Locate the cell with the specified text and output its (x, y) center coordinate. 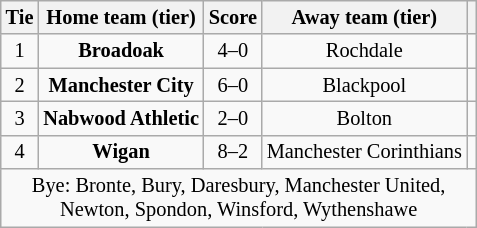
2 (20, 85)
8–2 (233, 152)
Home team (tier) (120, 17)
1 (20, 51)
4 (20, 152)
Wigan (120, 152)
Tie (20, 17)
Manchester Corinthians (364, 152)
Bolton (364, 118)
4–0 (233, 51)
Bye: Bronte, Bury, Daresbury, Manchester United,Newton, Spondon, Winsford, Wythenshawe (239, 198)
Nabwood Athletic (120, 118)
Manchester City (120, 85)
Score (233, 17)
Blackpool (364, 85)
2–0 (233, 118)
6–0 (233, 85)
Broadoak (120, 51)
Away team (tier) (364, 17)
Rochdale (364, 51)
3 (20, 118)
